Output the [x, y] coordinate of the center of the cell containing the given text.  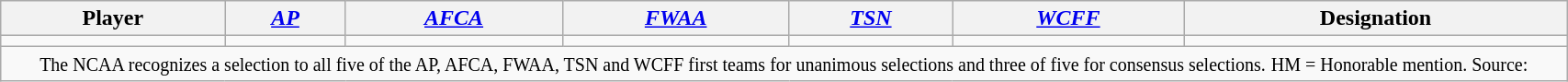
AP [285, 18]
Player [113, 18]
Designation [1375, 18]
FWAA [676, 18]
AFCA [454, 18]
TSN [871, 18]
WCFF [1069, 18]
